Pinpoint the cell where the given text exists, returning its (X, Y) midpoint coordinate. 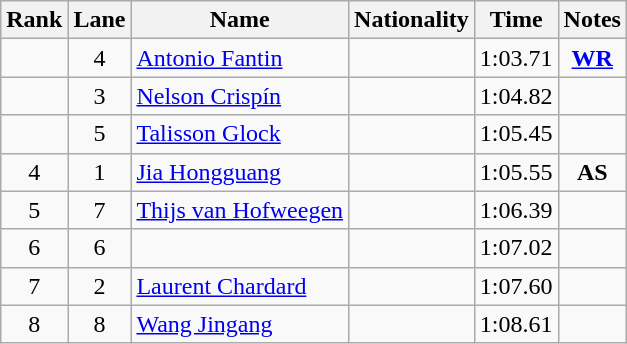
Name (240, 20)
1:07.60 (516, 286)
Nationality (412, 20)
Rank (34, 20)
2 (100, 286)
Nelson Crispín (240, 96)
WR (592, 58)
Thijs van Hofweegen (240, 210)
1:07.02 (516, 248)
Antonio Fantin (240, 58)
1:03.71 (516, 58)
Time (516, 20)
1:08.61 (516, 324)
Lane (100, 20)
1:05.45 (516, 134)
1 (100, 172)
3 (100, 96)
1:05.55 (516, 172)
1:04.82 (516, 96)
1:06.39 (516, 210)
Talisson Glock (240, 134)
AS (592, 172)
Wang Jingang (240, 324)
Notes (592, 20)
Jia Hongguang (240, 172)
Laurent Chardard (240, 286)
